Pinpoint the cell where the given text exists, returning its [x, y] midpoint coordinate. 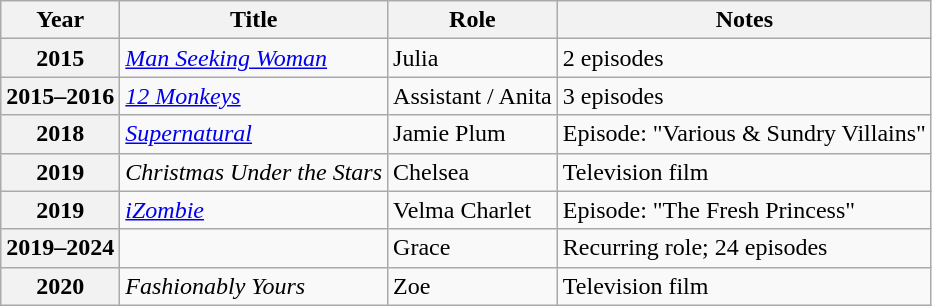
Episode: "Various & Sundry Villains" [744, 134]
Assistant / Anita [473, 96]
Julia [473, 58]
Role [473, 20]
Supernatural [254, 134]
Velma Charlet [473, 210]
Christmas Under the Stars [254, 172]
2020 [60, 286]
Man Seeking Woman [254, 58]
2015–2016 [60, 96]
Notes [744, 20]
Fashionably Yours [254, 286]
Jamie Plum [473, 134]
Grace [473, 248]
2 episodes [744, 58]
Recurring role; 24 episodes [744, 248]
iZombie [254, 210]
2018 [60, 134]
Title [254, 20]
Zoe [473, 286]
12 Monkeys [254, 96]
Chelsea [473, 172]
2019–2024 [60, 248]
3 episodes [744, 96]
Year [60, 20]
Episode: "The Fresh Princess" [744, 210]
2015 [60, 58]
